For the text-containing cell, return its midpoint in (x, y) coordinate format. 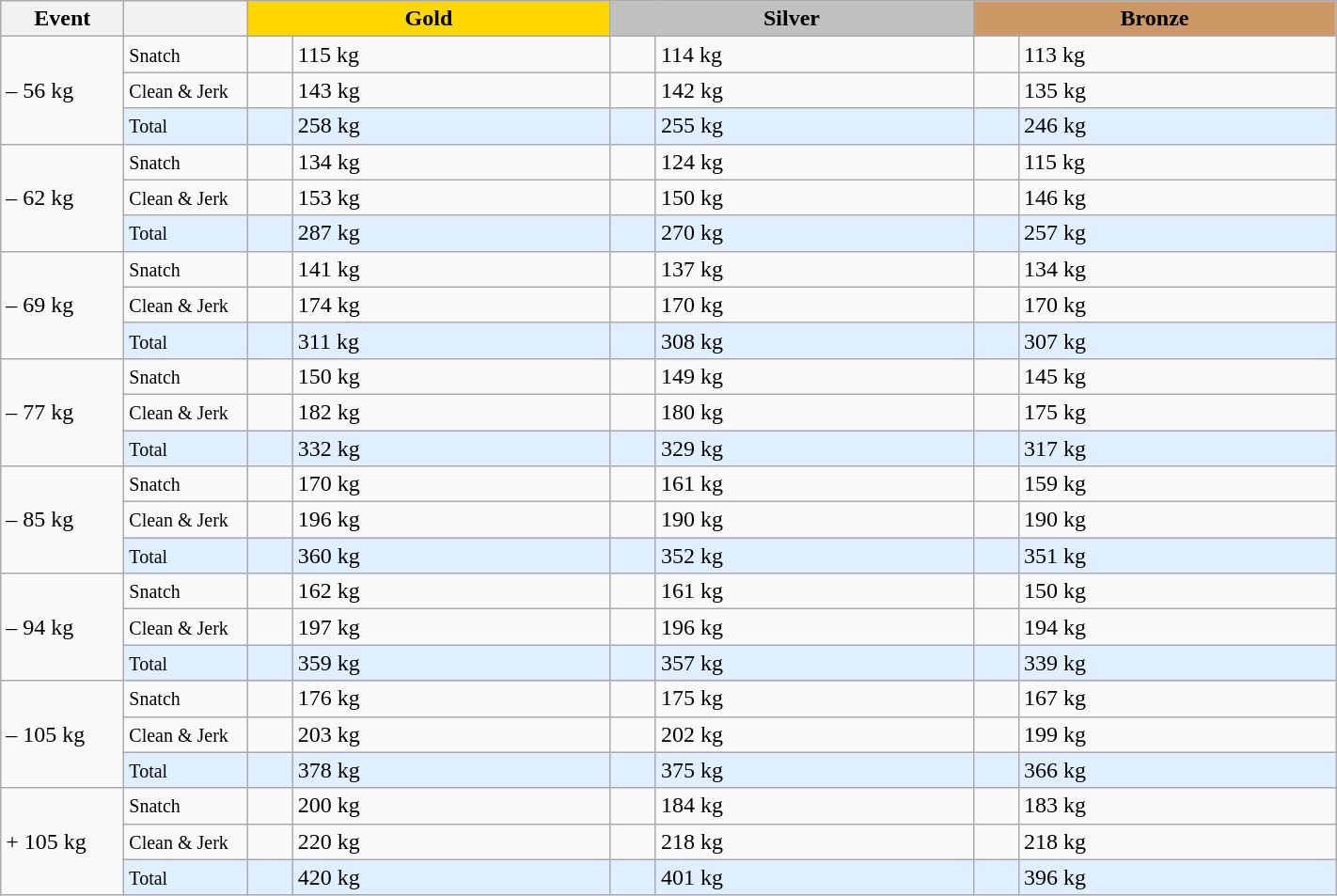
124 kg (814, 162)
– 56 kg (62, 90)
352 kg (814, 556)
378 kg (451, 770)
Event (62, 19)
360 kg (451, 556)
167 kg (1177, 699)
202 kg (814, 734)
153 kg (451, 197)
255 kg (814, 126)
220 kg (451, 841)
183 kg (1177, 806)
199 kg (1177, 734)
197 kg (451, 627)
137 kg (814, 269)
– 105 kg (62, 734)
– 69 kg (62, 305)
182 kg (451, 412)
174 kg (451, 305)
114 kg (814, 55)
308 kg (814, 340)
396 kg (1177, 877)
375 kg (814, 770)
Silver (792, 19)
145 kg (1177, 376)
159 kg (1177, 484)
307 kg (1177, 340)
142 kg (814, 90)
143 kg (451, 90)
257 kg (1177, 233)
203 kg (451, 734)
366 kg (1177, 770)
332 kg (451, 448)
146 kg (1177, 197)
– 85 kg (62, 520)
311 kg (451, 340)
184 kg (814, 806)
246 kg (1177, 126)
176 kg (451, 699)
162 kg (451, 591)
141 kg (451, 269)
+ 105 kg (62, 841)
200 kg (451, 806)
357 kg (814, 663)
Bronze (1155, 19)
401 kg (814, 877)
258 kg (451, 126)
194 kg (1177, 627)
317 kg (1177, 448)
180 kg (814, 412)
339 kg (1177, 663)
287 kg (451, 233)
– 62 kg (62, 197)
270 kg (814, 233)
Gold (429, 19)
135 kg (1177, 90)
– 77 kg (62, 412)
329 kg (814, 448)
359 kg (451, 663)
149 kg (814, 376)
113 kg (1177, 55)
– 94 kg (62, 627)
420 kg (451, 877)
351 kg (1177, 556)
